From the cell containing the given text, extract its center point as [X, Y] coordinate. 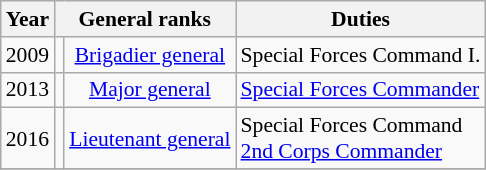
Year [28, 19]
2016 [28, 138]
Major general [150, 90]
Brigadier general [150, 55]
Special Forces Command I. [361, 55]
2009 [28, 55]
Special Forces Command2nd Corps Commander [361, 138]
2013 [28, 90]
Special Forces Commander [361, 90]
Lieutenant general [150, 138]
Duties [361, 19]
General ranks [144, 19]
